Return (X, Y) of the center of cell containing provided text 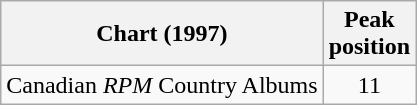
11 (369, 85)
Chart (1997) (162, 34)
Peakposition (369, 34)
Canadian RPM Country Albums (162, 85)
